Search for the cell housing the specified text and yield its [x, y] center coordinate. 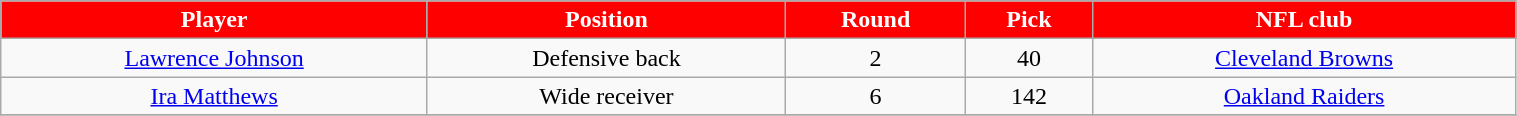
40 [1029, 58]
Player [214, 20]
Lawrence Johnson [214, 58]
Oakland Raiders [1304, 96]
Position [606, 20]
Ira Matthews [214, 96]
2 [875, 58]
6 [875, 96]
Defensive back [606, 58]
Round [875, 20]
Cleveland Browns [1304, 58]
NFL club [1304, 20]
Pick [1029, 20]
142 [1029, 96]
Wide receiver [606, 96]
